Scan for the cell matching the given text and deliver its (x, y) coordinate at center. 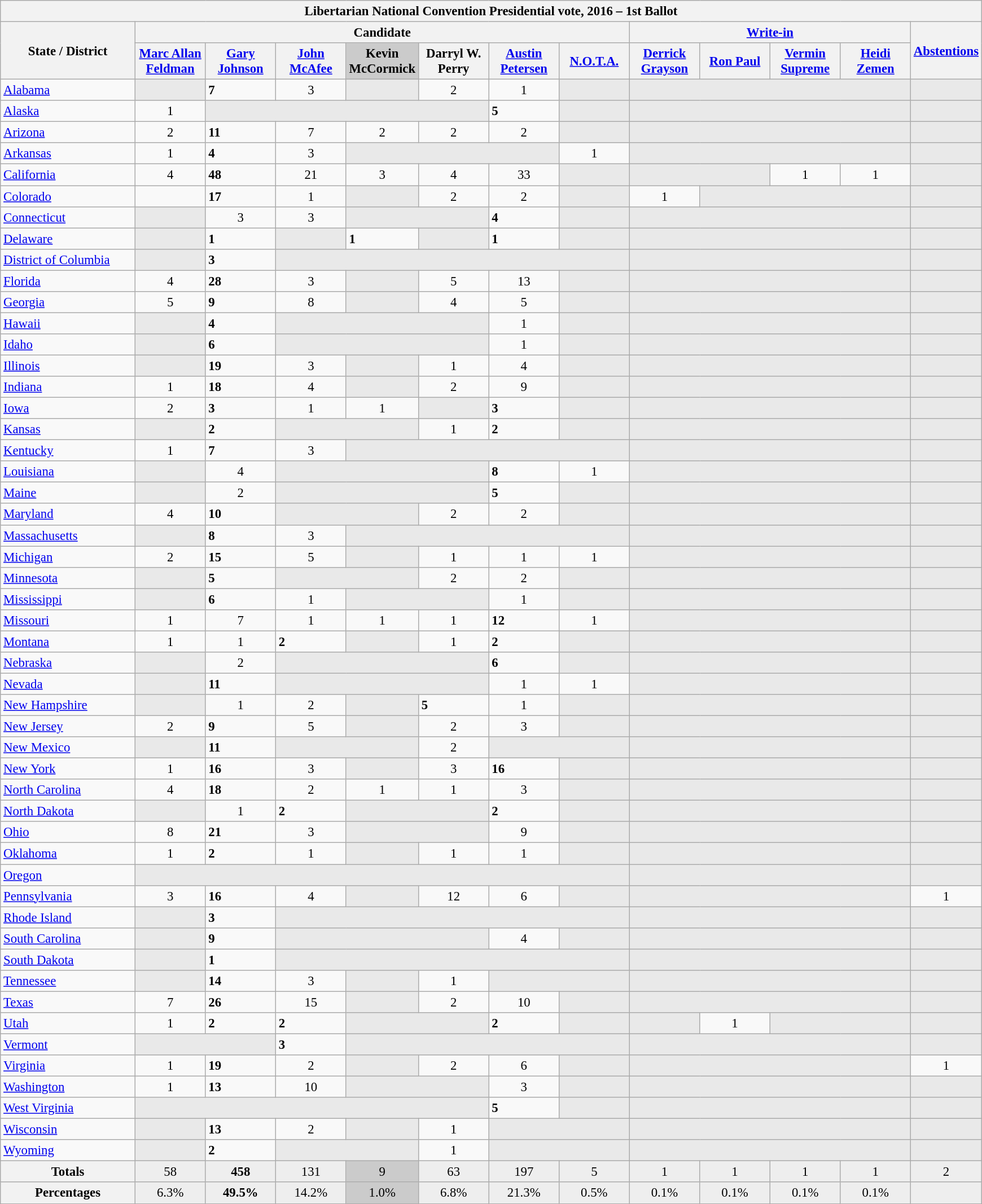
Oregon (68, 875)
Minnesota (68, 578)
Candidate (382, 33)
58 (170, 1172)
14.2% (312, 1193)
Louisiana (68, 472)
Nevada (68, 684)
Indiana (68, 387)
N.O.T.A. (595, 61)
West Virginia (68, 1108)
Vermin Supreme (805, 61)
Florida (68, 281)
1.0% (382, 1193)
Ohio (68, 832)
Totals (68, 1172)
Kevin McCormick (382, 61)
49.5% (240, 1193)
Mississippi (68, 599)
Wisconsin (68, 1130)
Delaware (68, 239)
Kansas (68, 429)
Ron Paul (735, 61)
Kentucky (68, 451)
South Carolina (68, 938)
Austin Petersen (524, 61)
New Mexico (68, 748)
Illinois (68, 366)
Arkansas (68, 154)
Hawaii (68, 323)
28 (240, 281)
Texas (68, 1002)
0.5% (595, 1193)
Montana (68, 641)
Tennessee (68, 981)
California (68, 175)
Oklahoma (68, 854)
Rhode Island (68, 917)
North Dakota (68, 811)
New York (68, 769)
17 (240, 196)
Nebraska (68, 663)
Maine (68, 493)
14 (240, 981)
26 (240, 1002)
Washington (68, 1087)
21.3% (524, 1193)
Gary Johnson (240, 61)
Darryl W. Perry (454, 61)
South Dakota (68, 960)
6.3% (170, 1193)
Georgia (68, 302)
Write-in (770, 33)
Derrick Grayson (665, 61)
New Hampshire (68, 705)
Utah (68, 1023)
Percentages (68, 1193)
Alabama (68, 90)
Pennsylvania (68, 896)
Michigan (68, 557)
131 (312, 1172)
John McAfee (312, 61)
458 (240, 1172)
Wyoming (68, 1150)
Connecticut (68, 217)
48 (240, 175)
New Jersey (68, 727)
Colorado (68, 196)
Iowa (68, 408)
Marc Allan Feldman (170, 61)
63 (454, 1172)
Abstentions (946, 51)
33 (524, 175)
6.8% (454, 1193)
Maryland (68, 515)
Virginia (68, 1066)
Vermont (68, 1044)
Alaska (68, 111)
Idaho (68, 345)
Arizona (68, 133)
North Carolina (68, 790)
Massachusetts (68, 535)
Heidi Zemen (876, 61)
District of Columbia (68, 260)
197 (524, 1172)
Libertarian National Convention Presidential vote, 2016 – 1st Ballot (491, 11)
Missouri (68, 621)
State / District (68, 51)
